For the text-containing cell, return its midpoint in (X, Y) coordinate format. 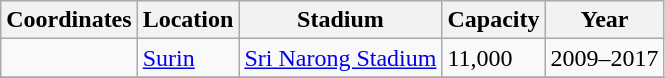
Stadium (340, 20)
11,000 (494, 58)
Sri Narong Stadium (340, 58)
Location (188, 20)
Capacity (494, 20)
Year (604, 20)
Coordinates (69, 20)
Surin (188, 58)
2009–2017 (604, 58)
